Extract the (x, y) coordinate from the center of the cell holding the provided text.  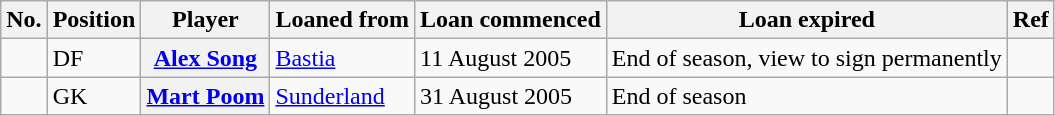
DF (94, 58)
End of season (806, 96)
GK (94, 96)
Alex Song (206, 58)
Position (94, 20)
Loan expired (806, 20)
Mart Poom (206, 96)
Loaned from (342, 20)
End of season, view to sign permanently (806, 58)
31 August 2005 (511, 96)
11 August 2005 (511, 58)
Ref (1030, 20)
Sunderland (342, 96)
Loan commenced (511, 20)
Bastia (342, 58)
Player (206, 20)
No. (24, 20)
